From the cell containing the given text, extract its center point as (X, Y) coordinate. 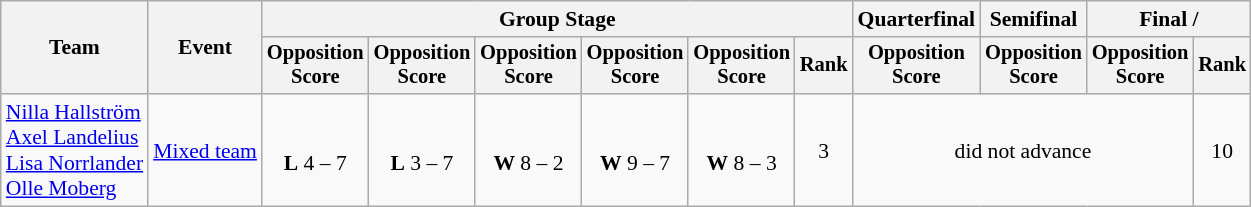
W 8 – 3 (742, 150)
3 (824, 150)
Mixed team (205, 150)
Team (74, 48)
10 (1222, 150)
Quarterfinal (917, 19)
L 3 – 7 (422, 150)
Group Stage (558, 19)
L 4 – 7 (316, 150)
W 8 – 2 (528, 150)
Nilla HallströmAxel LandeliusLisa NorrlanderOlle Moberg (74, 150)
Final / (1169, 19)
did not advance (1024, 150)
Event (205, 48)
W 9 – 7 (636, 150)
Semifinal (1034, 19)
